Scan for the cell matching the given text and deliver its [x, y] coordinate at center. 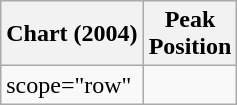
scope="row" [72, 85]
PeakPosition [190, 34]
Chart (2004) [72, 34]
